Determine the (X, Y) coordinate at the center of the cell enclosing the given text.  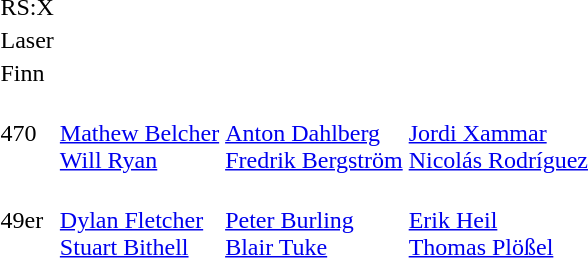
Mathew BelcherWill Ryan (139, 133)
Anton DahlbergFredrik Bergström (314, 133)
